Output the [x, y] coordinate of the center of the cell containing the given text.  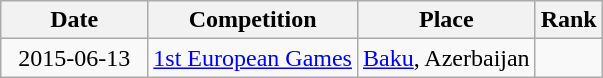
Date [74, 20]
1st European Games [253, 58]
Rank [568, 20]
Competition [253, 20]
Place [446, 20]
Baku, Azerbaijan [446, 58]
2015-06-13 [74, 58]
